Search for the cell housing the specified text and yield its [X, Y] center coordinate. 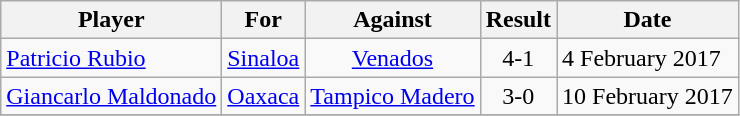
Sinaloa [264, 58]
Oaxaca [264, 96]
For [264, 20]
Tampico Madero [392, 96]
10 February 2017 [648, 96]
Venados [392, 58]
Player [112, 20]
4 February 2017 [648, 58]
Against [392, 20]
Patricio Rubio [112, 58]
Result [518, 20]
Date [648, 20]
4-1 [518, 58]
3-0 [518, 96]
Giancarlo Maldonado [112, 96]
